Locate the cell with the specified text and output its (x, y) center coordinate. 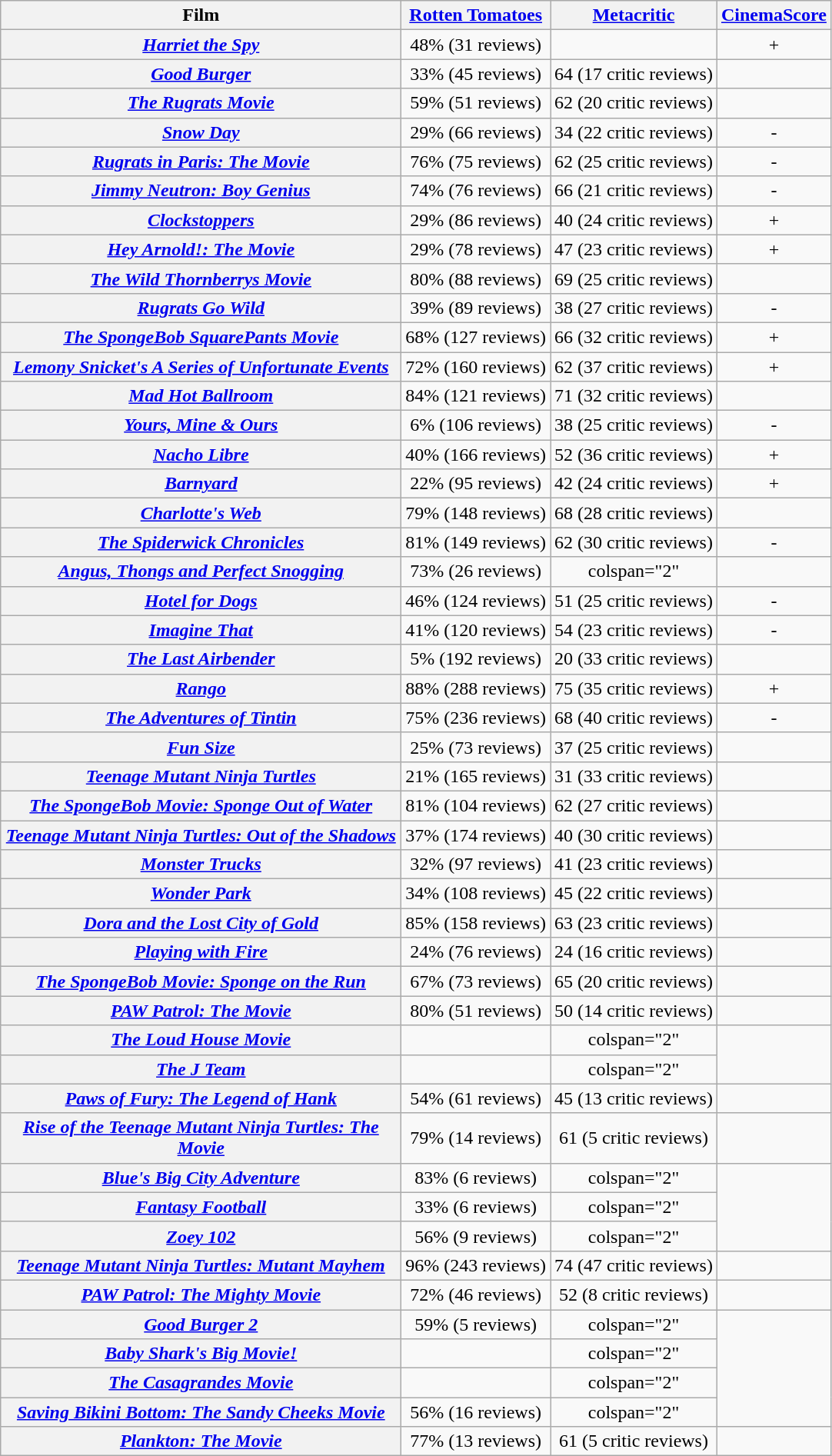
Imagine That (201, 630)
Nacho Libre (201, 455)
65 (20 critic reviews) (634, 981)
Lemony Snicket's A Series of Unfortunate Events (201, 367)
Paws of Fury: The Legend of Hank (201, 1098)
The Adventures of Tintin (201, 718)
Plankton: The Movie (201, 1441)
40% (166 reviews) (476, 455)
59% (51 reviews) (476, 103)
CinemaScore (774, 15)
88% (288 reviews) (476, 688)
45 (22 critic reviews) (634, 894)
33% (6 reviews) (476, 1207)
76% (75 reviews) (476, 162)
37% (174 reviews) (476, 835)
The SpongeBob Movie: Sponge on the Run (201, 981)
62 (25 critic reviews) (634, 162)
34% (108 reviews) (476, 894)
25% (73 reviews) (476, 747)
68 (40 critic reviews) (634, 718)
74% (76 reviews) (476, 191)
20 (33 critic reviews) (634, 659)
48% (31 reviews) (476, 45)
Good Burger (201, 74)
Clockstoppers (201, 220)
22% (95 reviews) (476, 484)
47 (23 critic reviews) (634, 249)
Teenage Mutant Ninja Turtles: Mutant Mayhem (201, 1265)
52 (8 critic reviews) (634, 1294)
Jimmy Neutron: Boy Genius (201, 191)
The J Team (201, 1069)
45 (13 critic reviews) (634, 1098)
79% (148 reviews) (476, 513)
73% (26 reviews) (476, 571)
80% (51 reviews) (476, 1011)
Baby Shark's Big Movie! (201, 1354)
Blue's Big City Adventure (201, 1178)
Barnyard (201, 484)
21% (165 reviews) (476, 776)
37 (25 critic reviews) (634, 747)
Mad Hot Ballroom (201, 396)
Yours, Mine & Ours (201, 425)
Monster Trucks (201, 865)
68% (127 reviews) (476, 337)
56% (16 reviews) (476, 1412)
31 (33 critic reviews) (634, 776)
83% (6 reviews) (476, 1178)
Teenage Mutant Ninja Turtles: Out of the Shadows (201, 835)
50 (14 critic reviews) (634, 1011)
29% (86 reviews) (476, 220)
Snow Day (201, 132)
The Rugrats Movie (201, 103)
Metacritic (634, 15)
84% (121 reviews) (476, 396)
72% (46 reviews) (476, 1294)
39% (89 reviews) (476, 308)
Dora and the Lost City of Gold (201, 923)
24% (76 reviews) (476, 952)
51 (25 critic reviews) (634, 601)
40 (24 critic reviews) (634, 220)
Good Burger 2 (201, 1324)
79% (14 reviews) (476, 1138)
24 (16 critic reviews) (634, 952)
5% (192 reviews) (476, 659)
The Casagrandes Movie (201, 1383)
68 (28 critic reviews) (634, 513)
The Last Airbender (201, 659)
Fun Size (201, 747)
81% (104 reviews) (476, 805)
The SpongeBob SquarePants Movie (201, 337)
66 (21 critic reviews) (634, 191)
The SpongeBob Movie: Sponge Out of Water (201, 805)
74 (47 critic reviews) (634, 1265)
62 (30 critic reviews) (634, 542)
62 (37 critic reviews) (634, 367)
34 (22 critic reviews) (634, 132)
Wonder Park (201, 894)
40 (30 critic reviews) (634, 835)
Zoey 102 (201, 1236)
Charlotte's Web (201, 513)
96% (243 reviews) (476, 1265)
PAW Patrol: The Movie (201, 1011)
38 (27 critic reviews) (634, 308)
33% (45 reviews) (476, 74)
The Wild Thornberrys Movie (201, 278)
64 (17 critic reviews) (634, 74)
80% (88 reviews) (476, 278)
63 (23 critic reviews) (634, 923)
75% (236 reviews) (476, 718)
71 (32 critic reviews) (634, 396)
52 (36 critic reviews) (634, 455)
42 (24 critic reviews) (634, 484)
77% (13 reviews) (476, 1441)
Angus, Thongs and Perfect Snogging (201, 571)
62 (20 critic reviews) (634, 103)
62 (27 critic reviews) (634, 805)
46% (124 reviews) (476, 601)
Rugrats Go Wild (201, 308)
41 (23 critic reviews) (634, 865)
54% (61 reviews) (476, 1098)
6% (106 reviews) (476, 425)
41% (120 reviews) (476, 630)
PAW Patrol: The Mighty Movie (201, 1294)
85% (158 reviews) (476, 923)
29% (66 reviews) (476, 132)
59% (5 reviews) (476, 1324)
Playing with Fire (201, 952)
54 (23 critic reviews) (634, 630)
81% (149 reviews) (476, 542)
75 (35 critic reviews) (634, 688)
56% (9 reviews) (476, 1236)
69 (25 critic reviews) (634, 278)
The Loud House Movie (201, 1040)
Film (201, 15)
Hey Arnold!: The Movie (201, 249)
29% (78 reviews) (476, 249)
Rotten Tomatoes (476, 15)
Hotel for Dogs (201, 601)
72% (160 reviews) (476, 367)
Rango (201, 688)
67% (73 reviews) (476, 981)
Teenage Mutant Ninja Turtles (201, 776)
32% (97 reviews) (476, 865)
Saving Bikini Bottom: The Sandy Cheeks Movie (201, 1412)
Rugrats in Paris: The Movie (201, 162)
Harriet the Spy (201, 45)
Fantasy Football (201, 1207)
38 (25 critic reviews) (634, 425)
The Spiderwick Chronicles (201, 542)
66 (32 critic reviews) (634, 337)
Rise of the Teenage Mutant Ninja Turtles: The Movie (201, 1138)
